Determine the (x, y) coordinate at the center of the cell enclosing the given text.  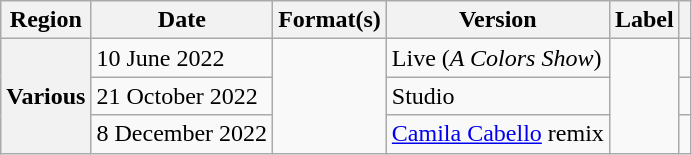
10 June 2022 (182, 58)
Format(s) (330, 20)
Label (644, 20)
Live (A Colors Show) (498, 58)
Date (182, 20)
Version (498, 20)
21 October 2022 (182, 96)
Studio (498, 96)
Region (46, 20)
8 December 2022 (182, 134)
Various (46, 96)
Camila Cabello remix (498, 134)
